Determine the (X, Y) coordinate at the center of the cell enclosing the given text.  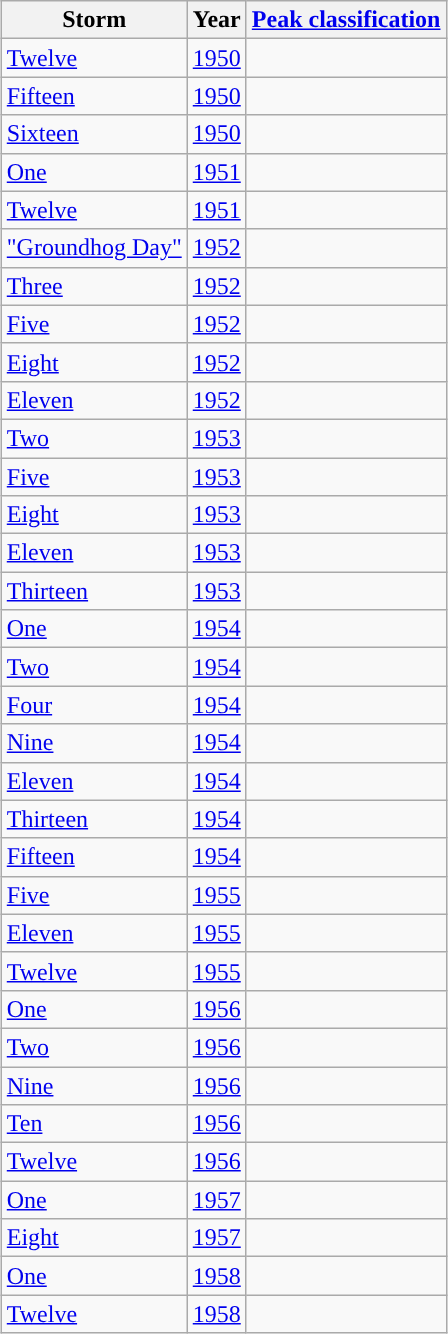
Three (94, 286)
Storm (94, 20)
Year (216, 20)
Ten (94, 1124)
Sixteen (94, 134)
"Groundhog Day" (94, 248)
Peak classification (346, 20)
Four (94, 705)
